For the text-containing cell, return its midpoint in (x, y) coordinate format. 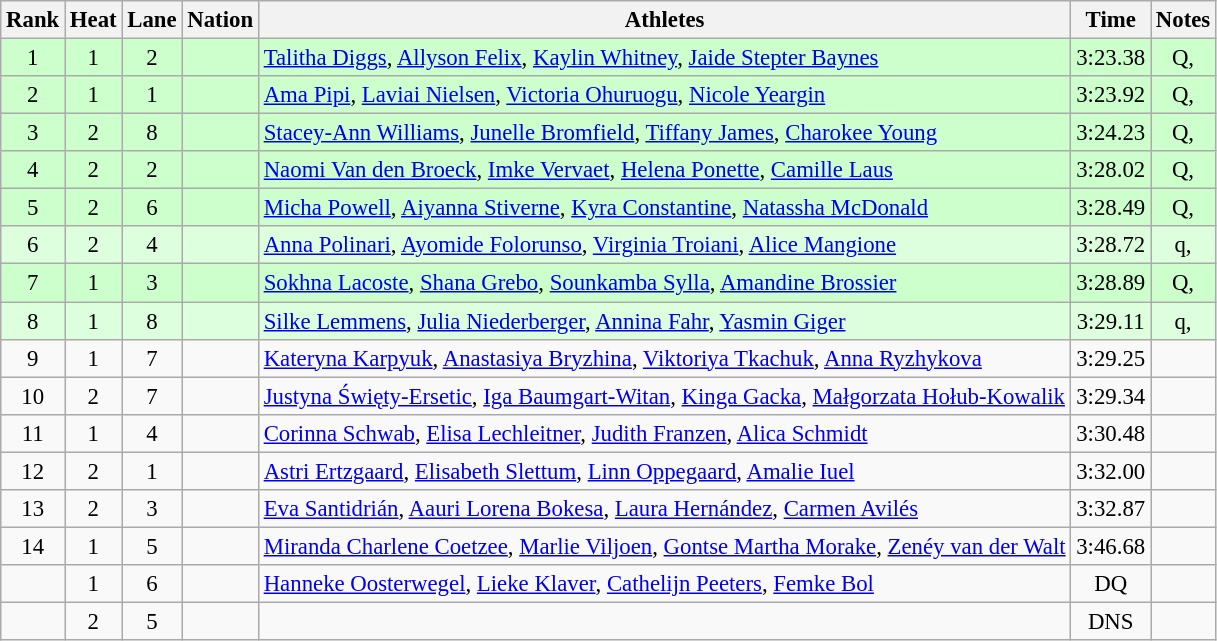
3:28.72 (1111, 245)
13 (33, 509)
3:23.92 (1111, 95)
Ama Pipi, Laviai Nielsen, Victoria Ohuruogu, Nicole Yeargin (664, 95)
Eva Santidrián, Aauri Lorena Bokesa, Laura Hernández, Carmen Avilés (664, 509)
Kateryna Karpyuk, Anastasiya Bryzhina, Viktoriya Tkachuk, Anna Ryzhykova (664, 358)
3:32.87 (1111, 509)
3:28.49 (1111, 208)
Astri Ertzgaard, Elisabeth Slettum, Linn Oppegaard, Amalie Iuel (664, 471)
10 (33, 396)
3:24.23 (1111, 133)
3:28.02 (1111, 170)
3:23.38 (1111, 58)
Hanneke Oosterwegel, Lieke Klaver, Cathelijn Peeters, Femke Bol (664, 584)
Anna Polinari, Ayomide Folorunso, Virginia Troiani, Alice Mangione (664, 245)
Rank (33, 20)
3:29.25 (1111, 358)
3:28.89 (1111, 283)
DNS (1111, 621)
Micha Powell, Aiyanna Stiverne, Kyra Constantine, Natassha McDonald (664, 208)
Corinna Schwab, Elisa Lechleitner, Judith Franzen, Alica Schmidt (664, 433)
9 (33, 358)
Time (1111, 20)
3:32.00 (1111, 471)
11 (33, 433)
3:29.34 (1111, 396)
Naomi Van den Broeck, Imke Vervaet, Helena Ponette, Camille Laus (664, 170)
3:29.11 (1111, 321)
DQ (1111, 584)
Heat (94, 20)
3:30.48 (1111, 433)
Lane (152, 20)
Justyna Święty-Ersetic, Iga Baumgart-Witan, Kinga Gacka, Małgorzata Hołub-Kowalik (664, 396)
Silke Lemmens, Julia Niederberger, Annina Fahr, Yasmin Giger (664, 321)
Stacey-Ann Williams, Junelle Bromfield, Tiffany James, Charokee Young (664, 133)
Miranda Charlene Coetzee, Marlie Viljoen, Gontse Martha Morake, Zenéy van der Walt (664, 546)
Talitha Diggs, Allyson Felix, Kaylin Whitney, Jaide Stepter Baynes (664, 58)
14 (33, 546)
3:46.68 (1111, 546)
Nation (220, 20)
Athletes (664, 20)
12 (33, 471)
Notes (1182, 20)
Sokhna Lacoste, Shana Grebo, Sounkamba Sylla, Amandine Brossier (664, 283)
